Identify which cell holds the provided text, then report its (X, Y) central coordinate. 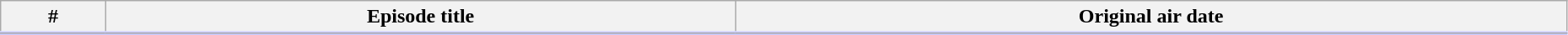
Episode title (420, 17)
Original air date (1150, 17)
# (53, 17)
